Search for the cell housing the specified text and yield its (X, Y) center coordinate. 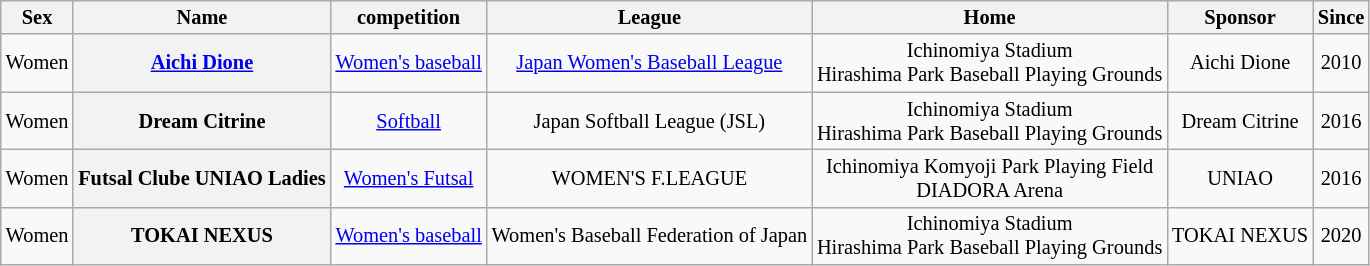
Women's Futsal (409, 178)
Japan Softball League (JSL) (650, 121)
Futsal Clube UNIAO Ladies (202, 178)
Name (202, 17)
2020 (1341, 236)
competition (409, 17)
Softball (409, 121)
Women's Baseball Federation of Japan (650, 236)
2010 (1341, 63)
UNIAO (1240, 178)
Ichinomiya Komyoji Park Playing FieldDIADORA Arena (990, 178)
Sex (38, 17)
Since (1341, 17)
League (650, 17)
Sponsor (1240, 17)
WOMEN'S F.LEAGUE (650, 178)
Japan Women's Baseball League (650, 63)
Home (990, 17)
